Pinpoint the cell where the given text exists, returning its [x, y] midpoint coordinate. 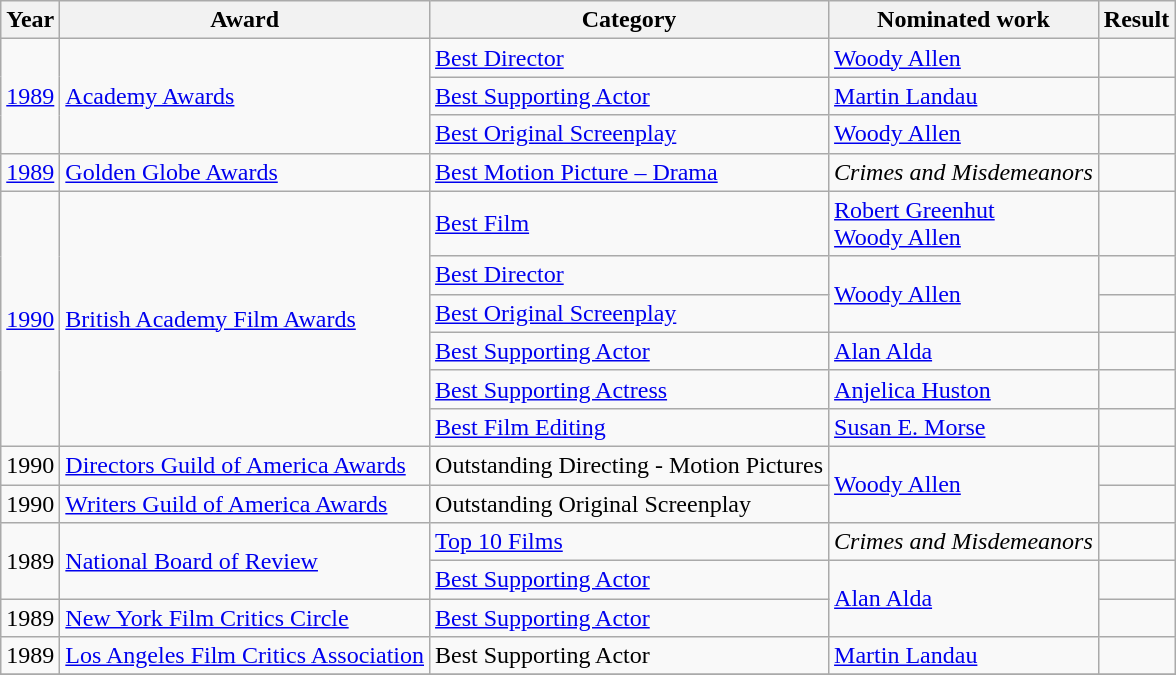
Outstanding Original Screenplay [630, 503]
Best Film Editing [630, 427]
Directors Guild of America Awards [245, 465]
Writers Guild of America Awards [245, 503]
Year [30, 20]
Los Angeles Film Critics Association [245, 656]
Academy Awards [245, 96]
Best Supporting Actress [630, 389]
New York Film Critics Circle [245, 618]
British Academy Film Awards [245, 318]
Award [245, 20]
Category [630, 20]
Result [1136, 20]
National Board of Review [245, 561]
Robert Greenhut Woody Allen [964, 224]
Susan E. Morse [964, 427]
Anjelica Huston [964, 389]
Top 10 Films [630, 542]
Outstanding Directing - Motion Pictures [630, 465]
Best Film [630, 224]
Golden Globe Awards [245, 172]
Nominated work [964, 20]
Best Motion Picture – Drama [630, 172]
